Return the (x, y) coordinate for the center point of the cell that contains the specified text.  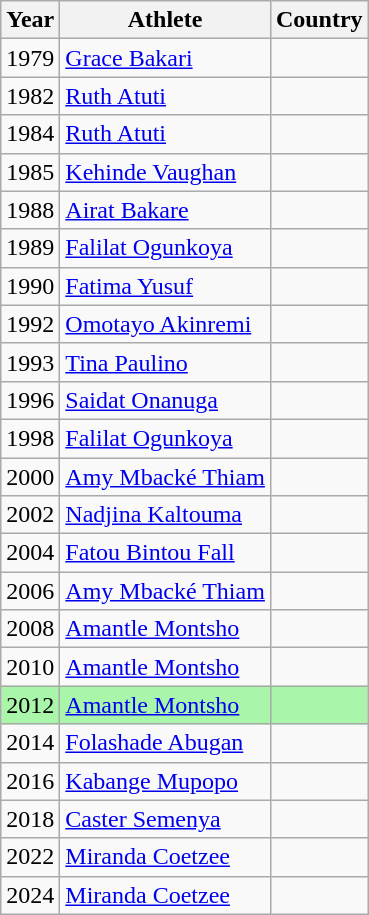
1982 (30, 96)
Saidat Onanuga (166, 400)
2008 (30, 629)
Fatou Bintou Fall (166, 553)
1990 (30, 286)
1988 (30, 210)
2016 (30, 781)
2002 (30, 515)
Grace Bakari (166, 58)
Folashade Abugan (166, 743)
Fatima Yusuf (166, 286)
2018 (30, 819)
Nadjina Kaltouma (166, 515)
1998 (30, 438)
1984 (30, 134)
Omotayo Akinremi (166, 324)
Airat Bakare (166, 210)
2004 (30, 553)
1993 (30, 362)
2006 (30, 591)
1979 (30, 58)
1996 (30, 400)
Tina Paulino (166, 362)
Country (319, 20)
Caster Semenya (166, 819)
Kehinde Vaughan (166, 172)
2014 (30, 743)
Year (30, 20)
2010 (30, 667)
Kabange Mupopo (166, 781)
2000 (30, 477)
1985 (30, 172)
2022 (30, 857)
1992 (30, 324)
1989 (30, 248)
Athlete (166, 20)
2012 (30, 705)
2024 (30, 895)
